Locate the cell with the specified text and output its [x, y] center coordinate. 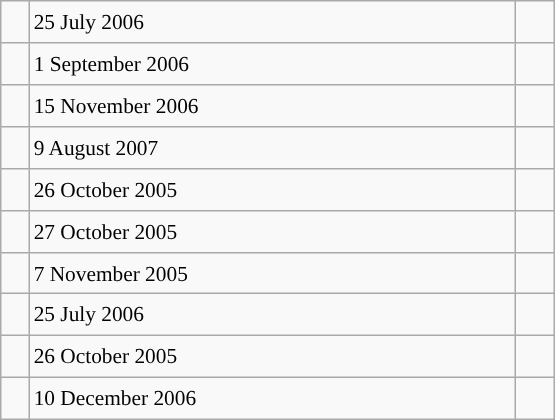
10 December 2006 [272, 399]
15 November 2006 [272, 106]
1 September 2006 [272, 64]
9 August 2007 [272, 148]
27 October 2005 [272, 231]
7 November 2005 [272, 273]
